Output the [x, y] coordinate of the center of the cell containing the given text.  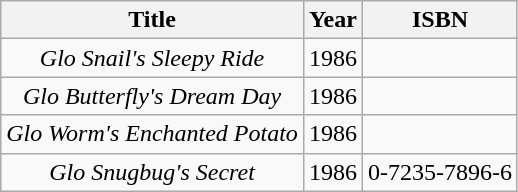
Glo Snugbug's Secret [152, 172]
Glo Butterfly's Dream Day [152, 96]
ISBN [440, 20]
Glo Worm's Enchanted Potato [152, 134]
Glo Snail's Sleepy Ride [152, 58]
Year [332, 20]
0-7235-7896-6 [440, 172]
Title [152, 20]
